For the text-containing cell, return its midpoint in (x, y) coordinate format. 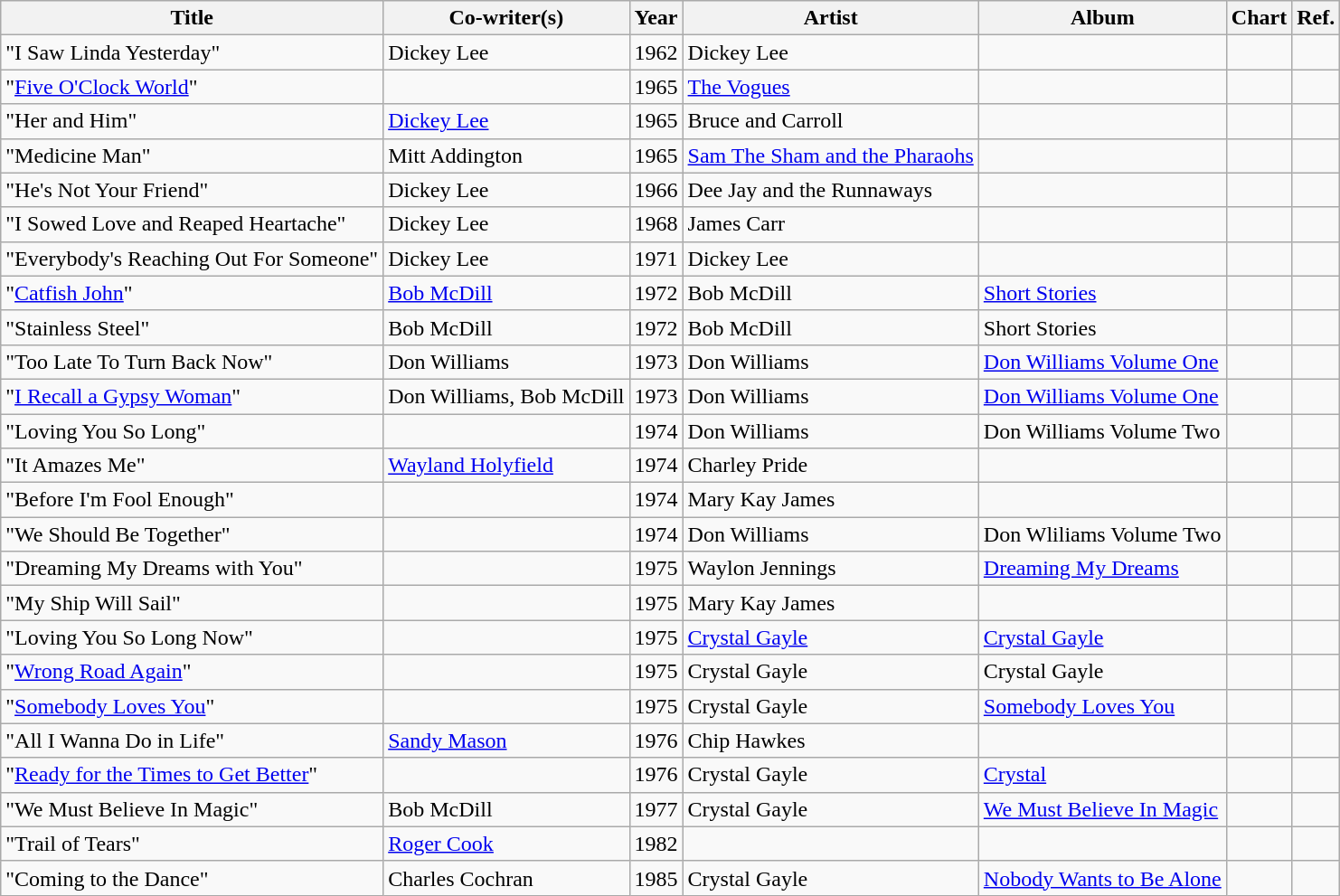
Co-writer(s) (506, 18)
"Her and Him" (192, 121)
"Coming to the Dance" (192, 878)
Waylon Jennings (830, 569)
"Somebody Loves You" (192, 706)
1971 (656, 259)
The Vogues (830, 87)
"Too Late To Turn Back Now" (192, 362)
1968 (656, 224)
Don Williams, Bob McDill (506, 396)
"I Recall a Gypsy Woman" (192, 396)
Title (192, 18)
1977 (656, 809)
Year (656, 18)
"I Sowed Love and Reaped Heartache" (192, 224)
"I Saw Linda Yesterday" (192, 52)
Chart (1259, 18)
"My Ship Will Sail" (192, 603)
"Loving You So Long" (192, 431)
1985 (656, 878)
"We Should Be Together" (192, 534)
"He's Not Your Friend" (192, 190)
1966 (656, 190)
Album (1102, 18)
Artist (830, 18)
"Trail of Tears" (192, 844)
"Catfish John" (192, 293)
"Loving You So Long Now" (192, 637)
"We Must Believe In Magic" (192, 809)
Dee Jay and the Runnaways (830, 190)
1982 (656, 844)
Chip Hawkes (830, 740)
Nobody Wants to Be Alone (1102, 878)
Charles Cochran (506, 878)
Dreaming My Dreams (1102, 569)
Sandy Mason (506, 740)
Somebody Loves You (1102, 706)
Roger Cook (506, 844)
"Ready for the Times to Get Better" (192, 775)
We Must Believe In Magic (1102, 809)
"Dreaming My Dreams with You" (192, 569)
Don Wliliams Volume Two (1102, 534)
Don Williams Volume Two (1102, 431)
Wayland Holyfield (506, 466)
"It Amazes Me" (192, 466)
"All I Wanna Do in Life" (192, 740)
Mitt Addington (506, 156)
"Five O'Clock World" (192, 87)
Crystal (1102, 775)
"Wrong Road Again" (192, 672)
Charley Pride (830, 466)
"Everybody's Reaching Out For Someone" (192, 259)
Sam The Sham and the Pharaohs (830, 156)
Bruce and Carroll (830, 121)
1962 (656, 52)
"Stainless Steel" (192, 327)
"Medicine Man" (192, 156)
Ref. (1316, 18)
"Before I'm Fool Enough" (192, 500)
James Carr (830, 224)
